Provide the (X, Y) coordinate of the cell's center where the given text is located.  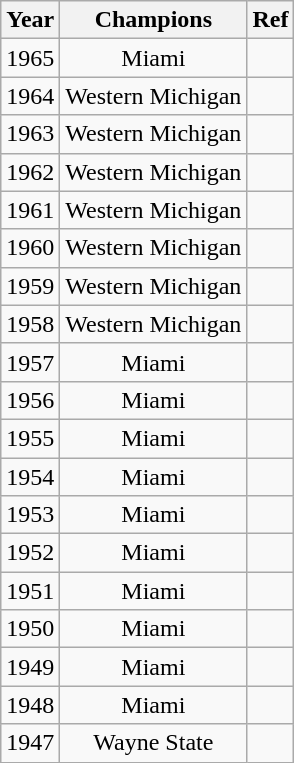
1961 (30, 210)
Champions (154, 20)
1965 (30, 58)
1960 (30, 248)
Ref (270, 20)
1959 (30, 286)
1955 (30, 438)
1954 (30, 477)
1951 (30, 591)
Year (30, 20)
1952 (30, 553)
1949 (30, 667)
1948 (30, 705)
1953 (30, 515)
1962 (30, 172)
1963 (30, 134)
1964 (30, 96)
1958 (30, 324)
1950 (30, 629)
1956 (30, 400)
Wayne State (154, 743)
1947 (30, 743)
1957 (30, 362)
